Provide the [X, Y] coordinate of the cell's center where the given text is located.  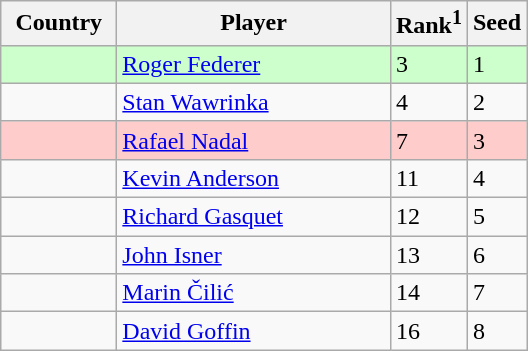
Country [59, 24]
6 [496, 255]
John Isner [254, 255]
Marin Čilić [254, 293]
David Goffin [254, 331]
8 [496, 331]
12 [428, 217]
1 [496, 64]
5 [496, 217]
Stan Wawrinka [254, 102]
Rank1 [428, 24]
14 [428, 293]
Roger Federer [254, 64]
13 [428, 255]
16 [428, 331]
Seed [496, 24]
Kevin Anderson [254, 178]
2 [496, 102]
11 [428, 178]
Player [254, 24]
Richard Gasquet [254, 217]
Rafael Nadal [254, 140]
